Capture the cell that displays the provided text and extract its (x, y) central coordinate. 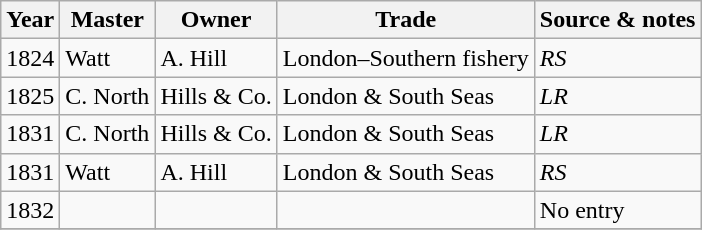
Master (108, 20)
Trade (406, 20)
London–Southern fishery (406, 58)
Source & notes (618, 20)
1824 (30, 58)
Owner (216, 20)
Year (30, 20)
No entry (618, 210)
1825 (30, 96)
1832 (30, 210)
